For the text-containing cell, return its midpoint in [X, Y] coordinate format. 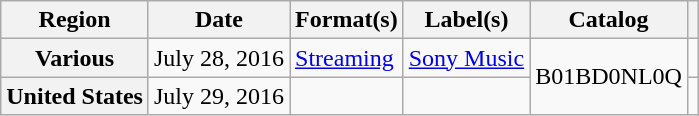
Label(s) [466, 20]
Streaming [347, 58]
July 28, 2016 [218, 58]
Format(s) [347, 20]
Date [218, 20]
Catalog [609, 20]
Region [75, 20]
United States [75, 96]
July 29, 2016 [218, 96]
Sony Music [466, 58]
Various [75, 58]
B01BD0NL0Q [609, 77]
